Provide the (x, y) coordinate of the cell's center where the given text is located.  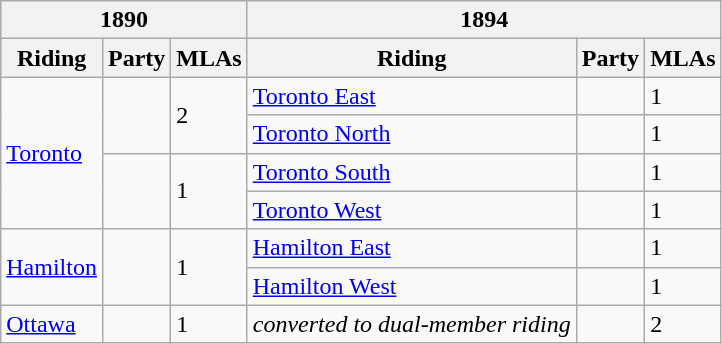
Toronto (52, 153)
Toronto East (412, 96)
Toronto West (412, 210)
Hamilton East (412, 248)
1890 (124, 20)
1894 (484, 20)
Hamilton (52, 267)
Hamilton West (412, 286)
Toronto South (412, 172)
Toronto North (412, 134)
Ottawa (52, 324)
converted to dual-member riding (412, 324)
